Output the (X, Y) coordinate of the center of the cell containing the given text.  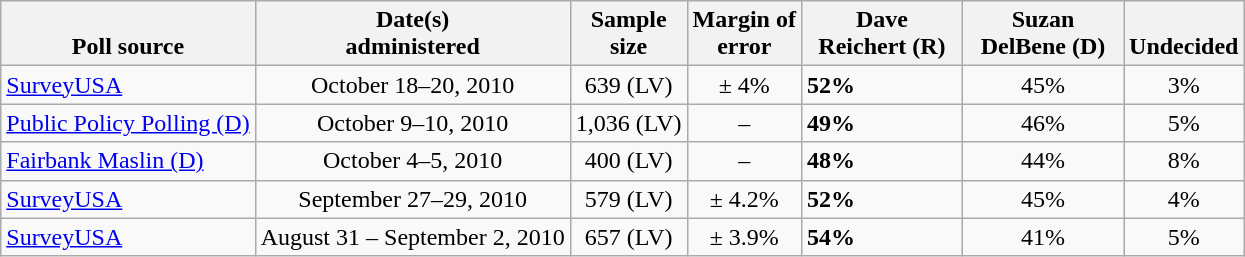
1,036 (LV) (628, 123)
639 (LV) (628, 85)
August 31 – September 2, 2010 (412, 237)
Public Policy Polling (D) (128, 123)
± 3.9% (744, 237)
49% (882, 123)
Fairbank Maslin (D) (128, 161)
Undecided (1184, 34)
8% (1184, 161)
Date(s)administered (412, 34)
October 9–10, 2010 (412, 123)
3% (1184, 85)
54% (882, 237)
September 27–29, 2010 (412, 199)
± 4% (744, 85)
October 18–20, 2010 (412, 85)
October 4–5, 2010 (412, 161)
Samplesize (628, 34)
44% (1042, 161)
4% (1184, 199)
Poll source (128, 34)
400 (LV) (628, 161)
DaveReichert (R) (882, 34)
48% (882, 161)
579 (LV) (628, 199)
46% (1042, 123)
SuzanDelBene (D) (1042, 34)
± 4.2% (744, 199)
Margin oferror (744, 34)
41% (1042, 237)
657 (LV) (628, 237)
